Determine the [x, y] coordinate at the center of the cell enclosing the given text.  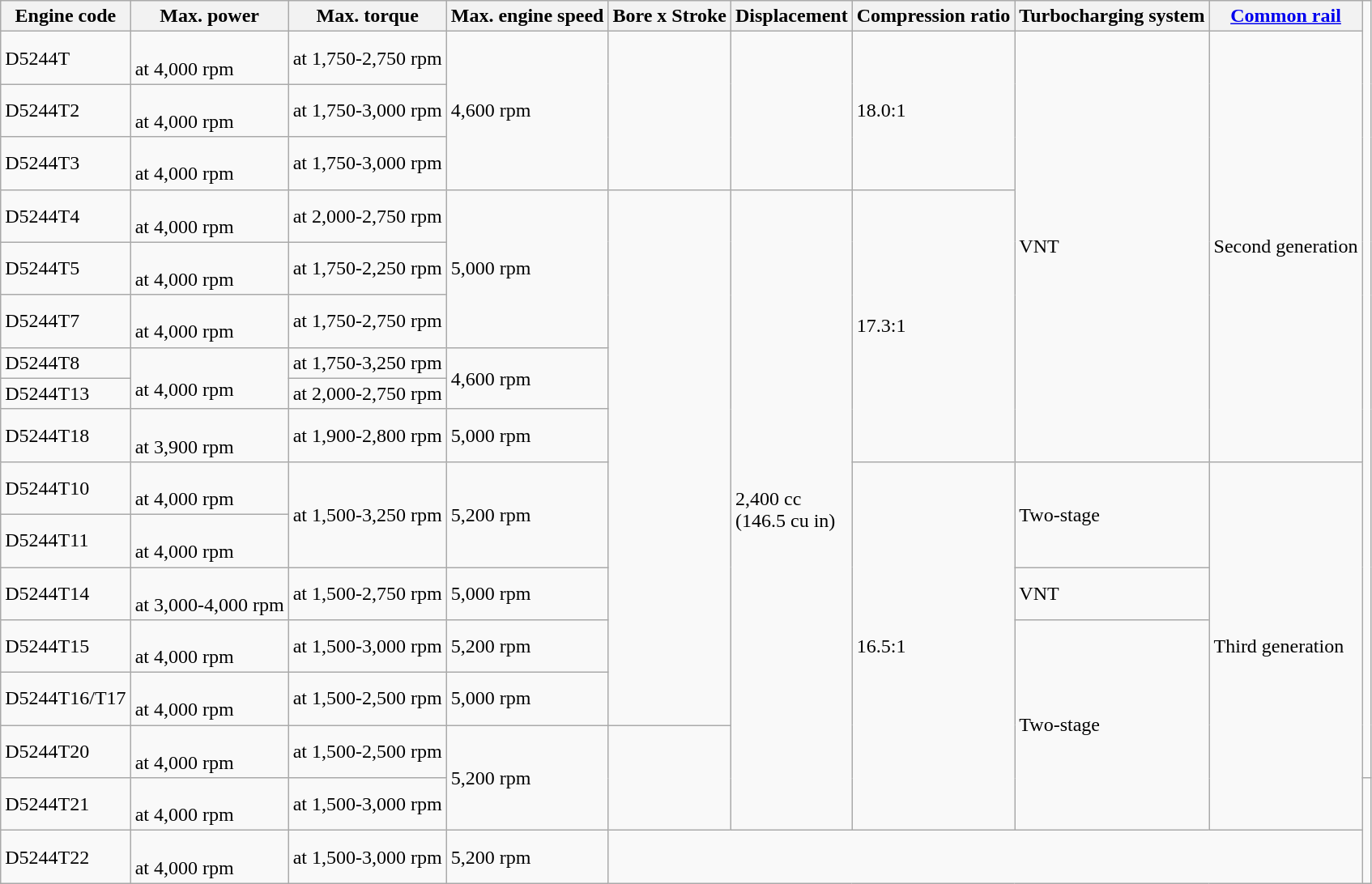
D5244T18 [66, 436]
D5244T15 [66, 646]
17.3:1 [933, 325]
D5244T20 [66, 751]
at 3,000-4,000 rpm [209, 593]
at 1,750-2,250 rpm [368, 269]
at 1,500-3,250 rpm [368, 514]
Displacement [791, 16]
D5244T21 [66, 805]
D5244T2 [66, 110]
at 3,900 rpm [209, 436]
Engine code [66, 16]
16.5:1 [933, 646]
D5244T11 [66, 541]
Max. power [209, 16]
D5244T22 [66, 856]
Bore x Stroke [670, 16]
D5244T7 [66, 321]
Max. engine speed [527, 16]
at 1,900-2,800 rpm [368, 436]
D5244T14 [66, 593]
Compression ratio [933, 16]
at 1,750-3,250 rpm [368, 363]
18.0:1 [933, 110]
D5244T5 [66, 269]
D5244T13 [66, 393]
D5244T10 [66, 487]
Second generation [1286, 247]
D5244T [66, 58]
Max. torque [368, 16]
Common rail [1286, 16]
D5244T8 [66, 363]
Third generation [1286, 646]
D5244T4 [66, 215]
Turbocharging system [1112, 16]
at 1,500-2,750 rpm [368, 593]
2,400 cc(146.5 cu in) [791, 510]
D5244T16/T17 [66, 699]
D5244T3 [66, 164]
